Capture the cell that displays the provided text and extract its [X, Y] central coordinate. 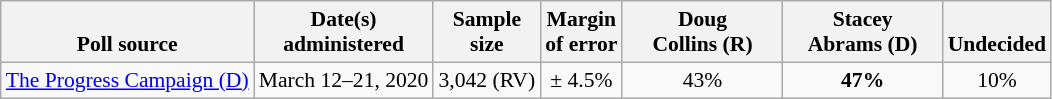
Date(s)administered [344, 32]
47% [863, 80]
3,042 (RV) [486, 80]
Undecided [997, 32]
43% [702, 80]
Samplesize [486, 32]
The Progress Campaign (D) [128, 80]
StaceyAbrams (D) [863, 32]
10% [997, 80]
March 12–21, 2020 [344, 80]
± 4.5% [581, 80]
Marginof error [581, 32]
DougCollins (R) [702, 32]
Poll source [128, 32]
